Provide the (X, Y) coordinate of the cell's center where the given text is located.  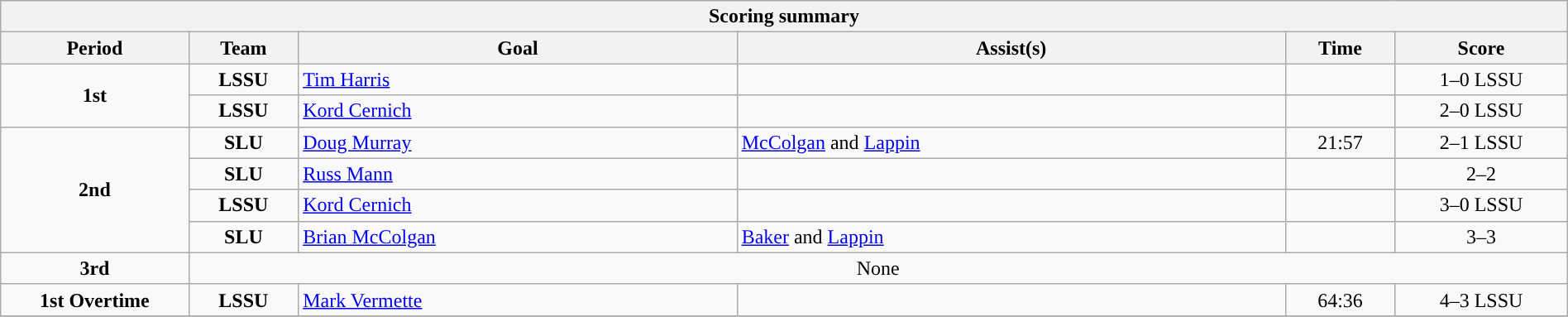
Time (1340, 48)
McColgan and Lappin (1011, 142)
2–2 (1481, 174)
Brian McColgan (518, 237)
Tim Harris (518, 79)
Russ Mann (518, 174)
21:57 (1340, 142)
Doug Murray (518, 142)
Goal (518, 48)
2nd (94, 190)
Score (1481, 48)
2–0 LSSU (1481, 111)
Assist(s) (1011, 48)
1st Overtime (94, 300)
2–1 LSSU (1481, 142)
Scoring summary (784, 17)
3–3 (1481, 237)
Mark Vermette (518, 300)
3–0 LSSU (1481, 205)
1st (94, 95)
Period (94, 48)
1–0 LSSU (1481, 79)
Team (243, 48)
Baker and Lappin (1011, 237)
64:36 (1340, 300)
4–3 LSSU (1481, 300)
None (878, 268)
3rd (94, 268)
